For the text-containing cell, return its midpoint in [X, Y] coordinate format. 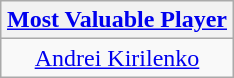
Andrei Kirilenko [116, 58]
Most Valuable Player [116, 20]
